Output the (x, y) coordinate of the center of the cell containing the given text.  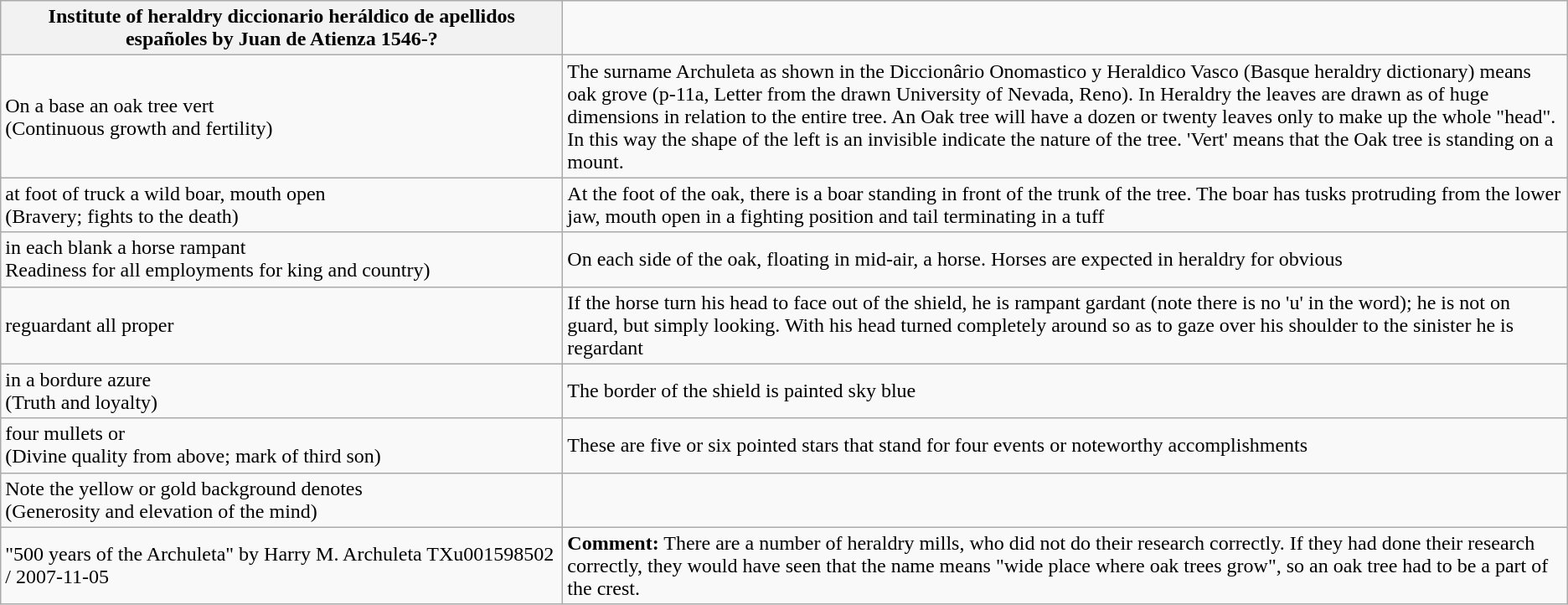
Institute of heraldry diccionario heráldico de apellidos españoles by Juan de Atienza 1546-? (281, 28)
at foot of truck a wild boar, mouth open(Bravery; fights to the death) (281, 204)
On each side of the oak, floating in mid-air, a horse. Horses are expected in heraldry for obvious (1065, 260)
On a base an oak tree vert(Continuous growth and fertility) (281, 116)
four mullets or(Divine quality from above; mark of third son) (281, 446)
in each blank a horse rampantReadiness for all employments for king and country) (281, 260)
These are five or six pointed stars that stand for four events or noteworthy accomplishments (1065, 446)
reguardant all proper (281, 325)
The border of the shield is painted sky blue (1065, 390)
in a bordure azure(Truth and loyalty) (281, 390)
Note the yellow or gold background denotes(Generosity and elevation of the mind) (281, 499)
"500 years of the Archuleta" by Harry M. Archuleta TXu001598502 / 2007-11-05 (281, 566)
